Find where the given text appears and provide that cell's center as (X, Y) coordinate. 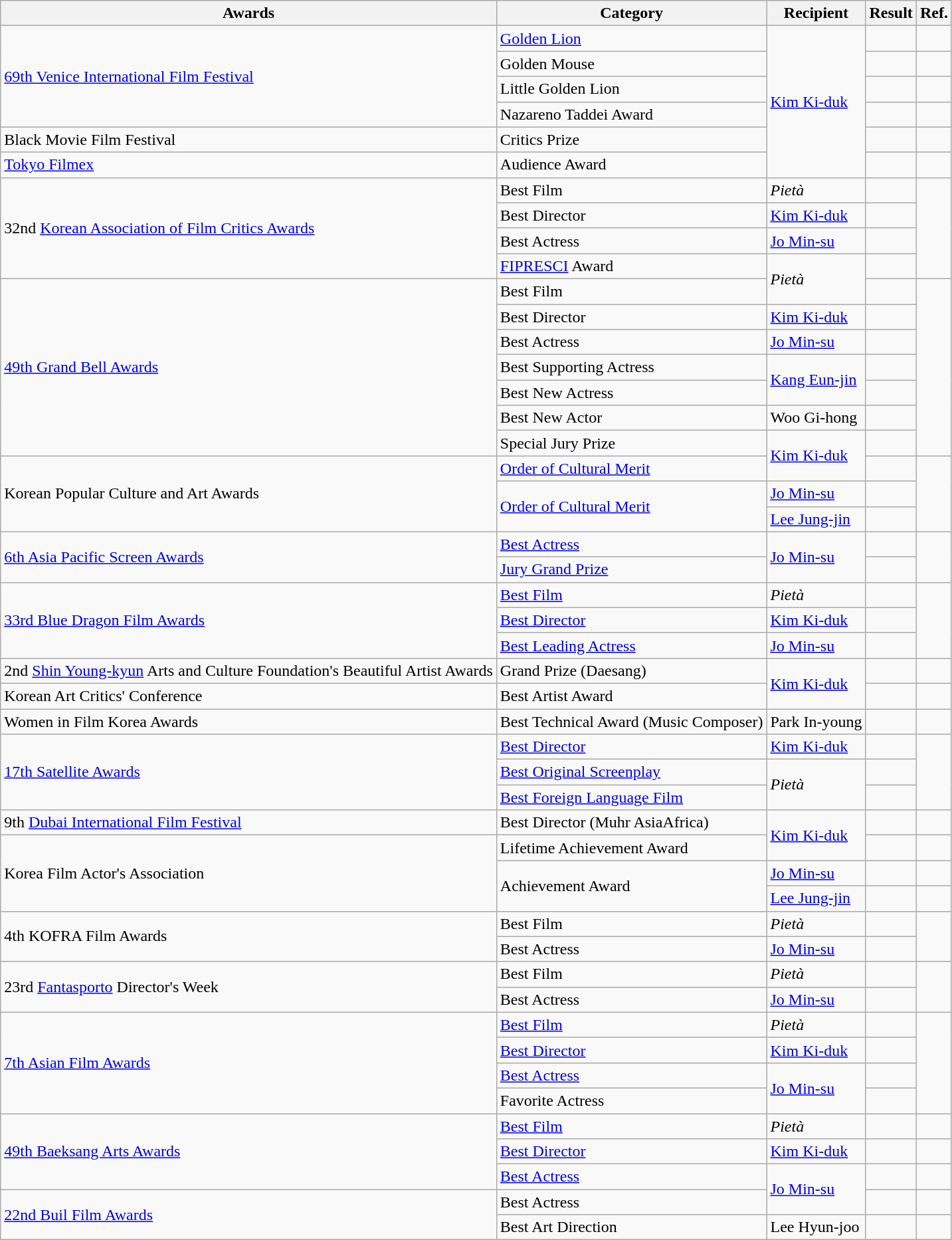
6th Asia Pacific Screen Awards (248, 557)
Recipient (816, 13)
FIPRESCI Award (631, 266)
Favorite Actress (631, 1100)
Black Movie Film Festival (248, 140)
4th KOFRA Film Awards (248, 936)
Best Supporting Actress (631, 367)
Korean Popular Culture and Art Awards (248, 494)
Lee Hyun-joo (816, 1227)
Achievement Award (631, 886)
49th Baeksang Arts Awards (248, 1152)
Park In-young (816, 721)
Critics Prize (631, 140)
Tokyo Filmex (248, 165)
49th Grand Bell Awards (248, 367)
Little Golden Lion (631, 89)
Special Jury Prize (631, 443)
17th Satellite Awards (248, 772)
Best Leading Actress (631, 645)
Kang Eun-jin (816, 380)
69th Venice International Film Festival (248, 76)
33rd Blue Dragon Film Awards (248, 620)
Best Artist Award (631, 696)
Golden Lion (631, 39)
Grand Prize (Daesang) (631, 671)
Woo Gi-hong (816, 418)
Best New Actress (631, 393)
Awards (248, 13)
7th Asian Film Awards (248, 1063)
2nd Shin Young-kyun Arts and Culture Foundation's Beautiful Artist Awards (248, 671)
Korea Film Actor's Association (248, 873)
Lifetime Achievement Award (631, 848)
22nd Buil Film Awards (248, 1215)
9th Dubai International Film Festival (248, 823)
Category (631, 13)
32nd Korean Association of Film Critics Awards (248, 228)
Best Art Direction (631, 1227)
Result (891, 13)
Women in Film Korea Awards (248, 721)
Best Director (Muhr AsiaAfrica) (631, 823)
Korean Art Critics' Conference (248, 696)
Nazareno Taddei Award (631, 114)
Audience Award (631, 165)
Best New Actor (631, 418)
Best Technical Award (Music Composer) (631, 721)
Best Original Screenplay (631, 772)
Golden Mouse (631, 64)
Ref. (934, 13)
23rd Fantasporto Director's Week (248, 987)
Best Foreign Language Film (631, 797)
Jury Grand Prize (631, 569)
